Output the [x, y] coordinate of the center of the cell containing the given text.  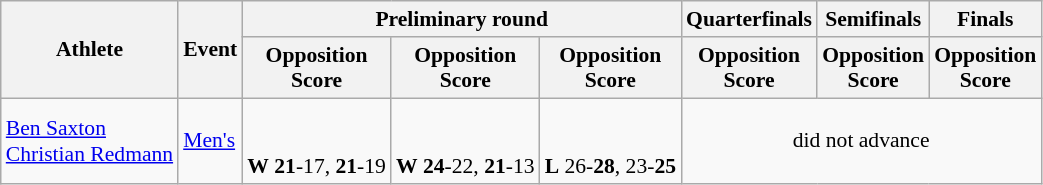
Semifinals [873, 19]
L 26-28, 23-25 [610, 142]
Ben Saxton Christian Redmann [90, 142]
W 24-22, 21-13 [466, 142]
Preliminary round [462, 19]
Athlete [90, 50]
Finals [985, 19]
did not advance [861, 142]
W 21-17, 21-19 [316, 142]
Quarterfinals [749, 19]
Event [210, 50]
Men's [210, 142]
